Locate the cell with the specified text and output its (x, y) center coordinate. 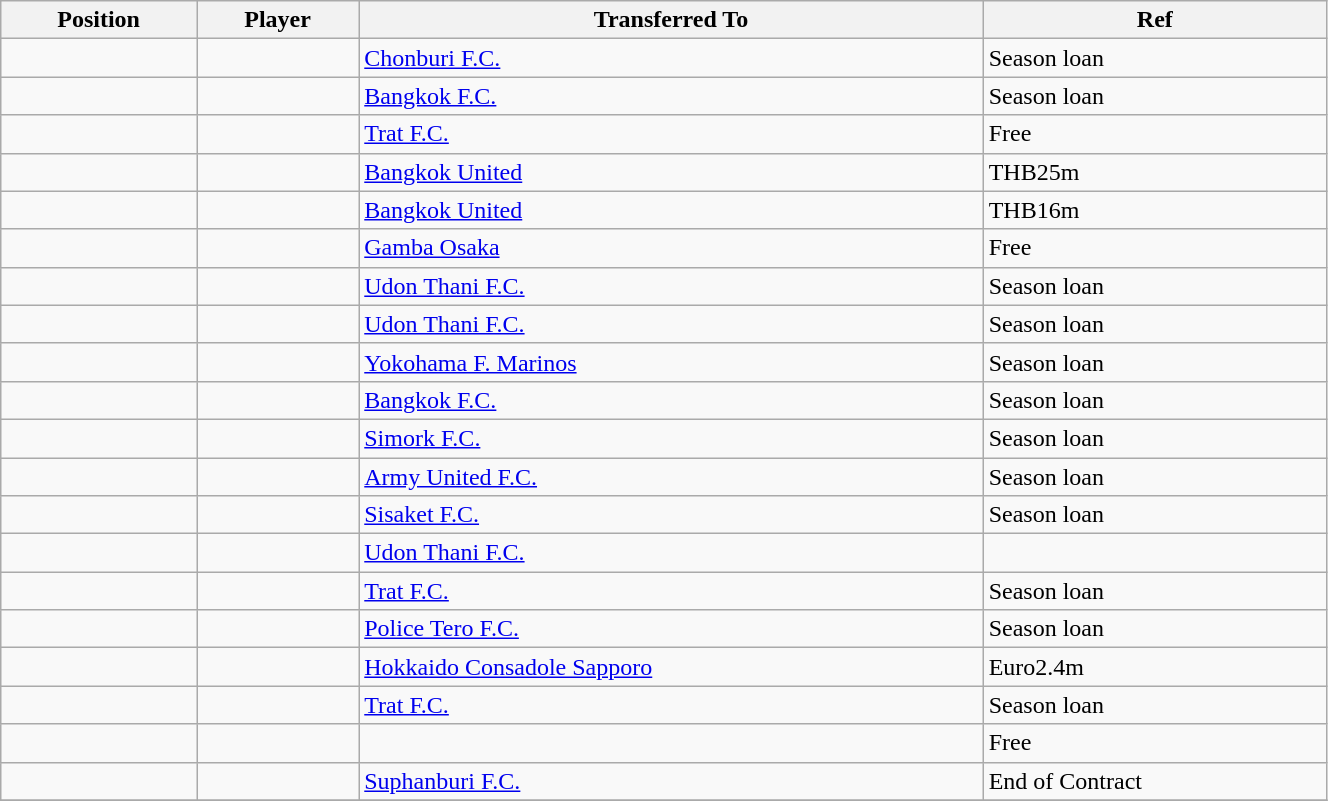
Ref (1154, 20)
Yokohama F. Marinos (671, 362)
End of Contract (1154, 781)
Euro2.4m (1154, 667)
Player (277, 20)
Gamba Osaka (671, 248)
Simork F.C. (671, 438)
Police Tero F.C. (671, 629)
THB25m (1154, 172)
Army United F.C. (671, 477)
Suphanburi F.C. (671, 781)
Hokkaido Consadole Sapporo (671, 667)
Position (99, 20)
THB16m (1154, 210)
Sisaket F.C. (671, 515)
Transferred To (671, 20)
Chonburi F.C. (671, 58)
